Determine the [x, y] coordinate at the center of the cell enclosing the given text.  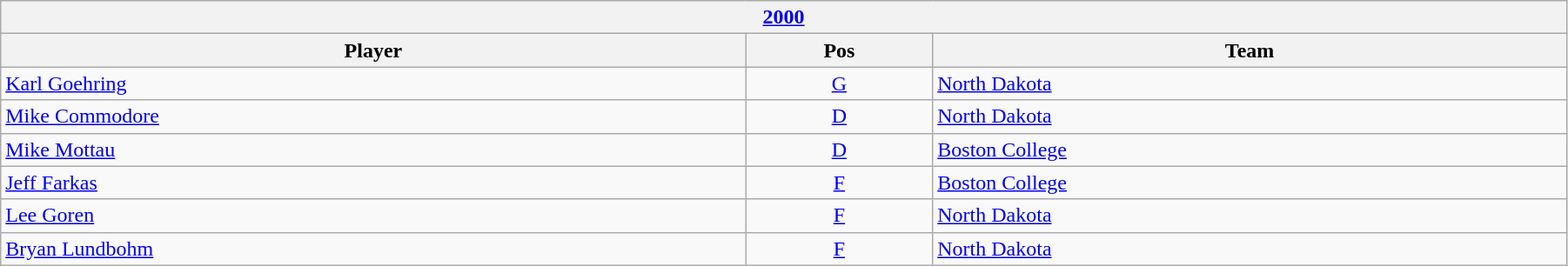
Team [1250, 50]
G [839, 83]
Bryan Lundbohm [373, 249]
Player [373, 50]
Pos [839, 50]
Lee Goren [373, 216]
Jeff Farkas [373, 183]
Karl Goehring [373, 83]
Mike Mottau [373, 150]
2000 [784, 17]
Mike Commodore [373, 116]
